Return (X, Y) of the center of cell containing provided text 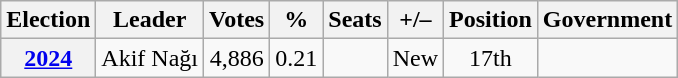
2024 (48, 58)
Position (491, 20)
Seats (355, 20)
Government (607, 20)
Votes (237, 20)
4,886 (237, 58)
Election (48, 20)
New (415, 58)
+/– (415, 20)
0.21 (296, 58)
% (296, 20)
Akif Nağı (150, 58)
17th (491, 58)
Leader (150, 20)
